Output the [x, y] coordinate of the center of the cell containing the given text.  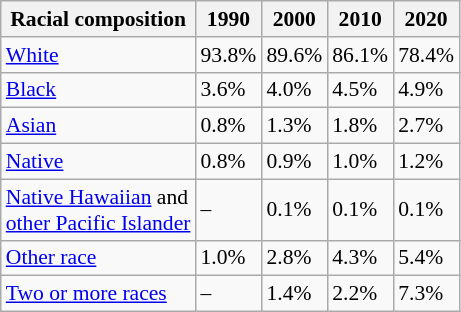
1.3% [294, 126]
2010 [360, 19]
5.4% [426, 258]
0.9% [294, 162]
89.6% [294, 55]
Two or more races [98, 294]
2000 [294, 19]
86.1% [360, 55]
2020 [426, 19]
1.8% [360, 126]
3.6% [228, 90]
7.3% [426, 294]
Asian [98, 126]
White [98, 55]
1990 [228, 19]
Native Hawaiian andother Pacific Islander [98, 210]
1.4% [294, 294]
4.3% [360, 258]
Native [98, 162]
2.8% [294, 258]
4.9% [426, 90]
4.0% [294, 90]
93.8% [228, 55]
Black [98, 90]
2.2% [360, 294]
1.2% [426, 162]
Racial composition [98, 19]
2.7% [426, 126]
Other race [98, 258]
4.5% [360, 90]
78.4% [426, 55]
